Identify which cell holds the provided text, then report its (X, Y) central coordinate. 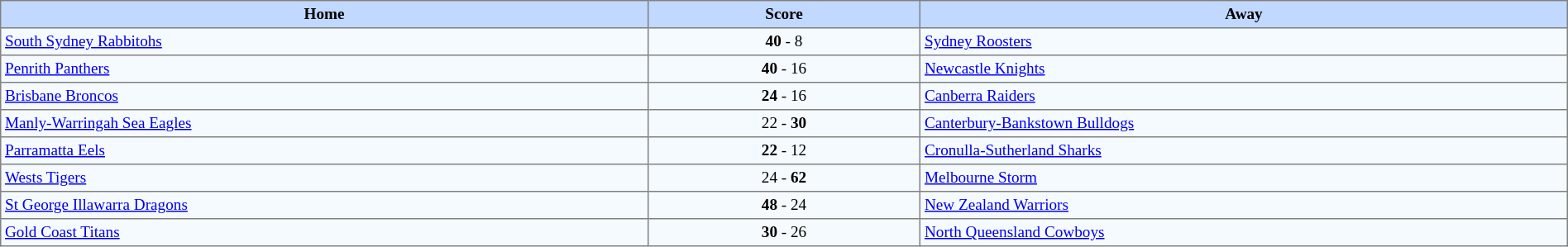
Penrith Panthers (324, 69)
48 - 24 (784, 205)
New Zealand Warriors (1244, 205)
Manly-Warringah Sea Eagles (324, 124)
South Sydney Rabbitohs (324, 41)
30 - 26 (784, 233)
Cronulla-Sutherland Sharks (1244, 150)
22 - 12 (784, 150)
Sydney Roosters (1244, 41)
40 - 16 (784, 69)
Gold Coast Titans (324, 233)
Away (1244, 15)
Wests Tigers (324, 178)
24 - 62 (784, 178)
Newcastle Knights (1244, 69)
Canterbury-Bankstown Bulldogs (1244, 124)
22 - 30 (784, 124)
Canberra Raiders (1244, 96)
40 - 8 (784, 41)
24 - 16 (784, 96)
Parramatta Eels (324, 150)
St George Illawarra Dragons (324, 205)
Melbourne Storm (1244, 178)
Score (784, 15)
Brisbane Broncos (324, 96)
North Queensland Cowboys (1244, 233)
Home (324, 15)
